Scan for the cell matching the given text and deliver its (x, y) coordinate at center. 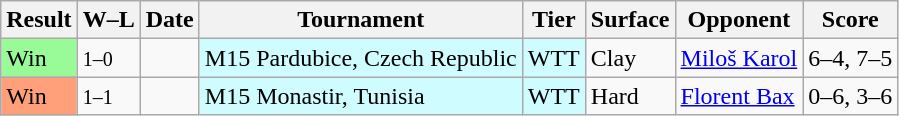
Tier (554, 20)
Hard (630, 96)
Florent Bax (739, 96)
Result (39, 20)
1–0 (108, 58)
Score (850, 20)
6–4, 7–5 (850, 58)
1–1 (108, 96)
M15 Monastir, Tunisia (360, 96)
0–6, 3–6 (850, 96)
M15 Pardubice, Czech Republic (360, 58)
Surface (630, 20)
Tournament (360, 20)
Date (170, 20)
Miloš Karol (739, 58)
W–L (108, 20)
Opponent (739, 20)
Clay (630, 58)
